Locate the cell with the specified text and output its (X, Y) center coordinate. 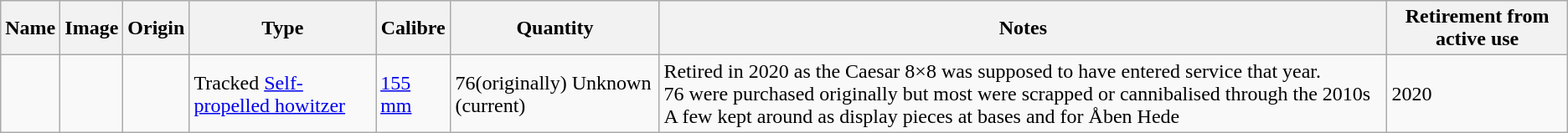
Tracked Self-propelled howitzer (283, 94)
Image (92, 28)
155 mm (414, 94)
2020 (1478, 94)
76(originally) Unknown (current) (554, 94)
Origin (156, 28)
Calibre (414, 28)
Notes (1024, 28)
Retirement from active use (1478, 28)
Type (283, 28)
Name (30, 28)
Quantity (554, 28)
